Search for the cell housing the specified text and yield its (x, y) center coordinate. 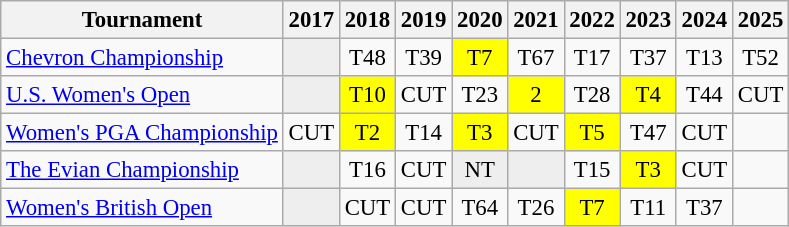
T10 (367, 95)
T44 (704, 95)
T23 (480, 95)
NT (480, 170)
2019 (424, 20)
T13 (704, 58)
U.S. Women's Open (142, 95)
2023 (648, 20)
T15 (592, 170)
T16 (367, 170)
T64 (480, 208)
T17 (592, 58)
T11 (648, 208)
Tournament (142, 20)
2022 (592, 20)
T14 (424, 133)
2 (536, 95)
2017 (311, 20)
T28 (592, 95)
T52 (760, 58)
2020 (480, 20)
2024 (704, 20)
T39 (424, 58)
T47 (648, 133)
Chevron Championship (142, 58)
T2 (367, 133)
2021 (536, 20)
T67 (536, 58)
2025 (760, 20)
2018 (367, 20)
Women's British Open (142, 208)
T5 (592, 133)
The Evian Championship (142, 170)
T4 (648, 95)
Women's PGA Championship (142, 133)
T26 (536, 208)
T48 (367, 58)
